Identify which cell holds the provided text, then report its [x, y] central coordinate. 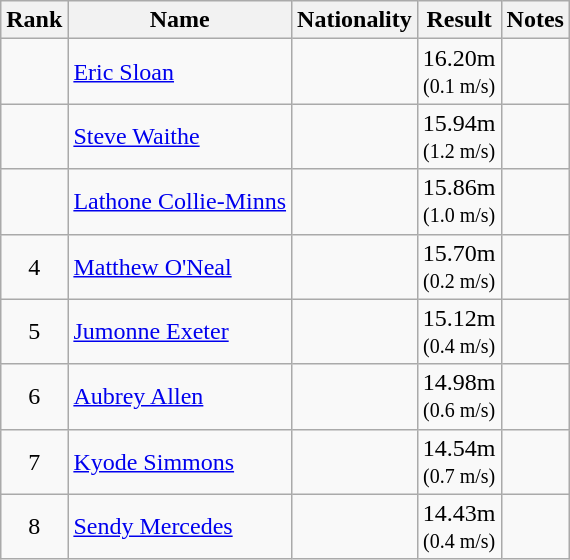
Matthew O'Neal [180, 266]
14.43m(0.4 m/s) [459, 526]
16.20m(0.1 m/s) [459, 72]
Aubrey Allen [180, 396]
Result [459, 20]
Rank [34, 20]
Notes [535, 20]
Kyode Simmons [180, 462]
Eric Sloan [180, 72]
Sendy Mercedes [180, 526]
14.98m(0.6 m/s) [459, 396]
5 [34, 332]
Steve Waithe [180, 136]
6 [34, 396]
Lathone Collie-Minns [180, 202]
15.86m(1.0 m/s) [459, 202]
8 [34, 526]
14.54m(0.7 m/s) [459, 462]
15.94m(1.2 m/s) [459, 136]
Nationality [355, 20]
7 [34, 462]
Name [180, 20]
Jumonne Exeter [180, 332]
4 [34, 266]
15.12m(0.4 m/s) [459, 332]
15.70m(0.2 m/s) [459, 266]
